Search for the cell housing the specified text and yield its [X, Y] center coordinate. 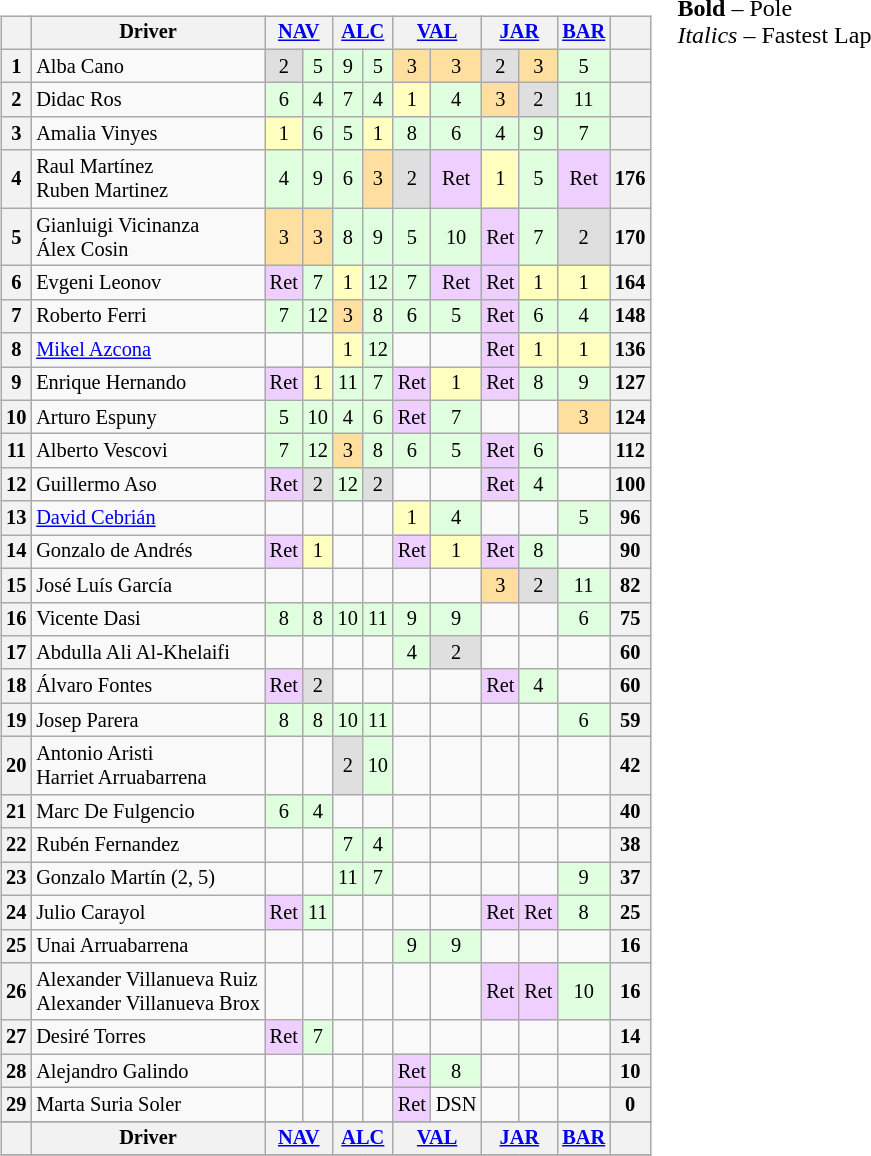
24 [16, 912]
DSN [456, 1105]
Gonzalo Martín (2, 5) [148, 879]
17 [16, 653]
22 [16, 845]
Enrique Hernando [148, 384]
136 [630, 350]
38 [630, 845]
Gonzalo de Andrés [148, 552]
Amalia Vinyes [148, 134]
27 [16, 1037]
90 [630, 552]
Alexander Villanueva Ruiz Alexander Villanueva Brox [148, 992]
Raul Martínez Ruben Martinez [148, 179]
Evgeni Leonov [148, 283]
Desiré Torres [148, 1037]
176 [630, 179]
100 [630, 485]
Alba Cano [148, 66]
Antonio Aristi Harriet Arruabarrena [148, 766]
19 [16, 720]
23 [16, 879]
Josep Parera [148, 720]
21 [16, 811]
Guillermo Aso [148, 485]
148 [630, 316]
José Luís García [148, 585]
127 [630, 384]
82 [630, 585]
75 [630, 619]
Julio Carayol [148, 912]
42 [630, 766]
Rubén Fernandez [148, 845]
29 [16, 1105]
15 [16, 585]
Didac Ros [148, 100]
Mikel Azcona [148, 350]
0 [630, 1105]
Unai Arruabarrena [148, 946]
Alberto Vescovi [148, 451]
40 [630, 811]
170 [630, 237]
26 [16, 992]
37 [630, 879]
164 [630, 283]
Abdulla Ali Al-Khelaifi [148, 653]
96 [630, 518]
20 [16, 766]
18 [16, 686]
David Cebrián [148, 518]
112 [630, 451]
13 [16, 518]
Gianluigi Vicinanza Álex Cosin [148, 237]
Alejandro Galindo [148, 1071]
Marta Suria Soler [148, 1105]
Roberto Ferri [148, 316]
Álvaro Fontes [148, 686]
Vicente Dasi [148, 619]
Marc De Fulgencio [148, 811]
59 [630, 720]
124 [630, 417]
Arturo Espuny [148, 417]
28 [16, 1071]
